Detect which cell encompasses the target text, then output its (x, y) center coordinate. 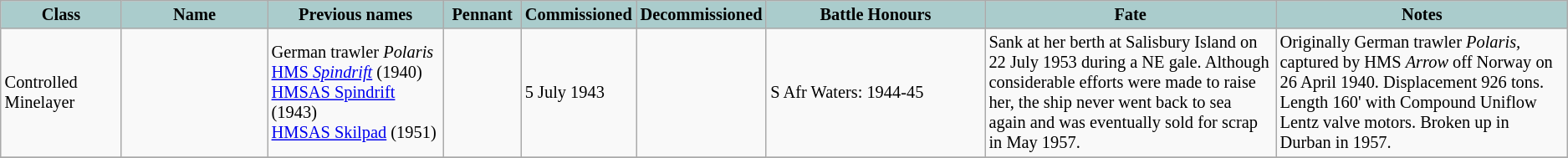
Notes (1422, 14)
Battle Honours (875, 14)
Commissioned (579, 14)
Class (61, 14)
Name (194, 14)
Pennant (482, 14)
Previous names (356, 14)
Controlled Minelayer (61, 93)
5 July 1943 (579, 93)
Fate (1131, 14)
German trawler PolarisHMS Spindrift (1940)HMSAS Spindrift (1943)HMSAS Skilpad (1951) (356, 93)
Decommissioned (702, 14)
S Afr Waters: 1944-45 (875, 93)
